Detect which cell encompasses the target text, then output its (x, y) center coordinate. 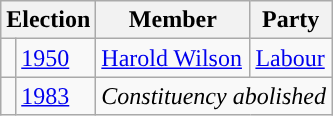
Harold Wilson (173, 58)
1950 (56, 58)
Election (48, 20)
Labour (291, 58)
Member (173, 20)
Party (291, 20)
1983 (56, 96)
Constituency abolished (214, 96)
